From the cell containing the given text, extract its center point as [X, Y] coordinate. 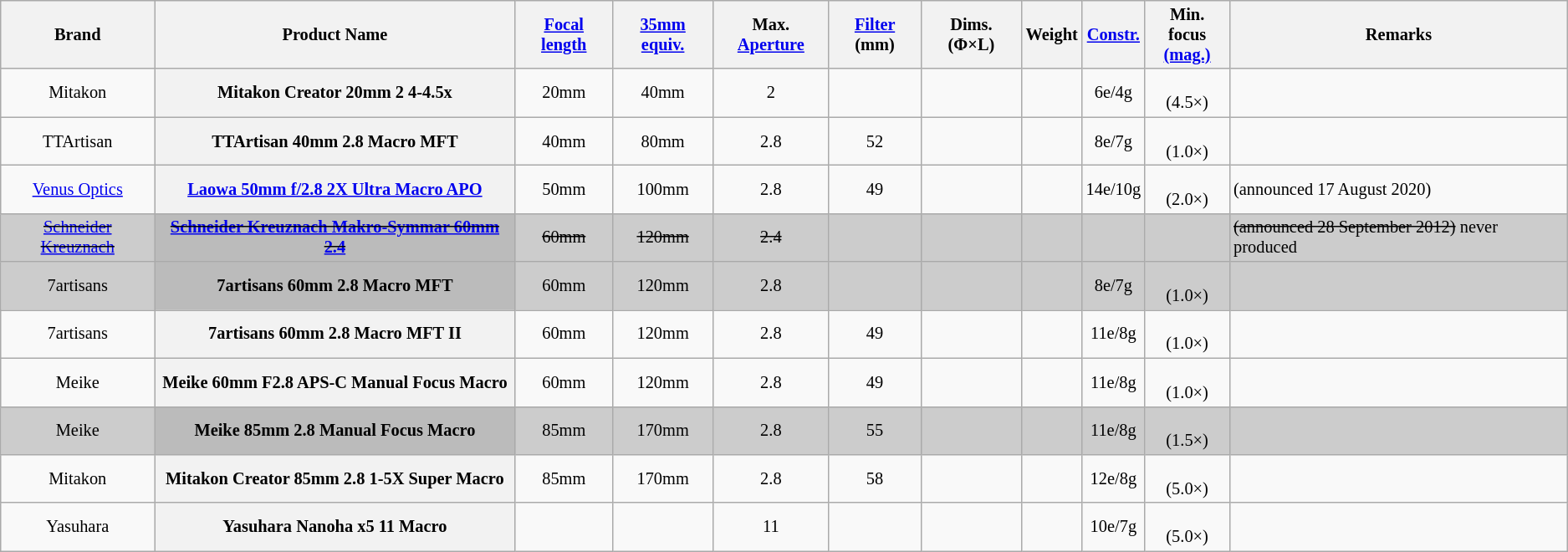
2.4 [771, 238]
50mm [564, 189]
(announced 17 August 2020) [1398, 189]
(announced 28 September 2012) never produced [1398, 238]
2 [771, 93]
55 [875, 431]
14e/10g [1114, 189]
35mm equiv. [662, 34]
Brand [78, 34]
7artisans 60mm 2.8 Macro MFT [335, 286]
Meike 85mm 2.8 Manual Focus Macro [335, 431]
Min. focus(mag.) [1187, 34]
Focal length [564, 34]
Schneider Kreuznach Makro-Symmar 60mm 2.4 [335, 238]
80mm [662, 141]
11 [771, 527]
(2.0×) [1187, 189]
Mitakon Creator 20mm 2 4-4.5x [335, 93]
Max. Aperture [771, 34]
Weight [1052, 34]
Filter (mm) [875, 34]
7artisans 60mm 2.8 Macro MFT II [335, 334]
58 [875, 478]
Yasuhara Nanoha x5 11 Macro [335, 527]
Mitakon Creator 85mm 2.8 1-5X Super Macro [335, 478]
TTArtisan [78, 141]
6e/4g [1114, 93]
12e/8g [1114, 478]
52 [875, 141]
Constr. [1114, 34]
(4.5×) [1187, 93]
Remarks [1398, 34]
Meike 60mm F2.8 APS-C Manual Focus Macro [335, 382]
Dims. (Φ×L) [972, 34]
20mm [564, 93]
Laowa 50mm f/2.8 2X Ultra Macro APO [335, 189]
TTArtisan 40mm 2.8 Macro MFT [335, 141]
Product Name [335, 34]
10e/7g [1114, 527]
100mm [662, 189]
(1.5×) [1187, 431]
Yasuhara [78, 527]
Schneider Kreuznach [78, 238]
Venus Optics [78, 189]
